For the text-containing cell, return its midpoint in (x, y) coordinate format. 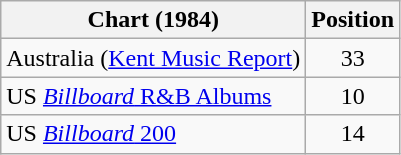
Position (353, 20)
10 (353, 96)
US Billboard 200 (154, 134)
33 (353, 58)
14 (353, 134)
Australia (Kent Music Report) (154, 58)
Chart (1984) (154, 20)
US Billboard R&B Albums (154, 96)
